Output the (x, y) coordinate of the center of the cell containing the given text.  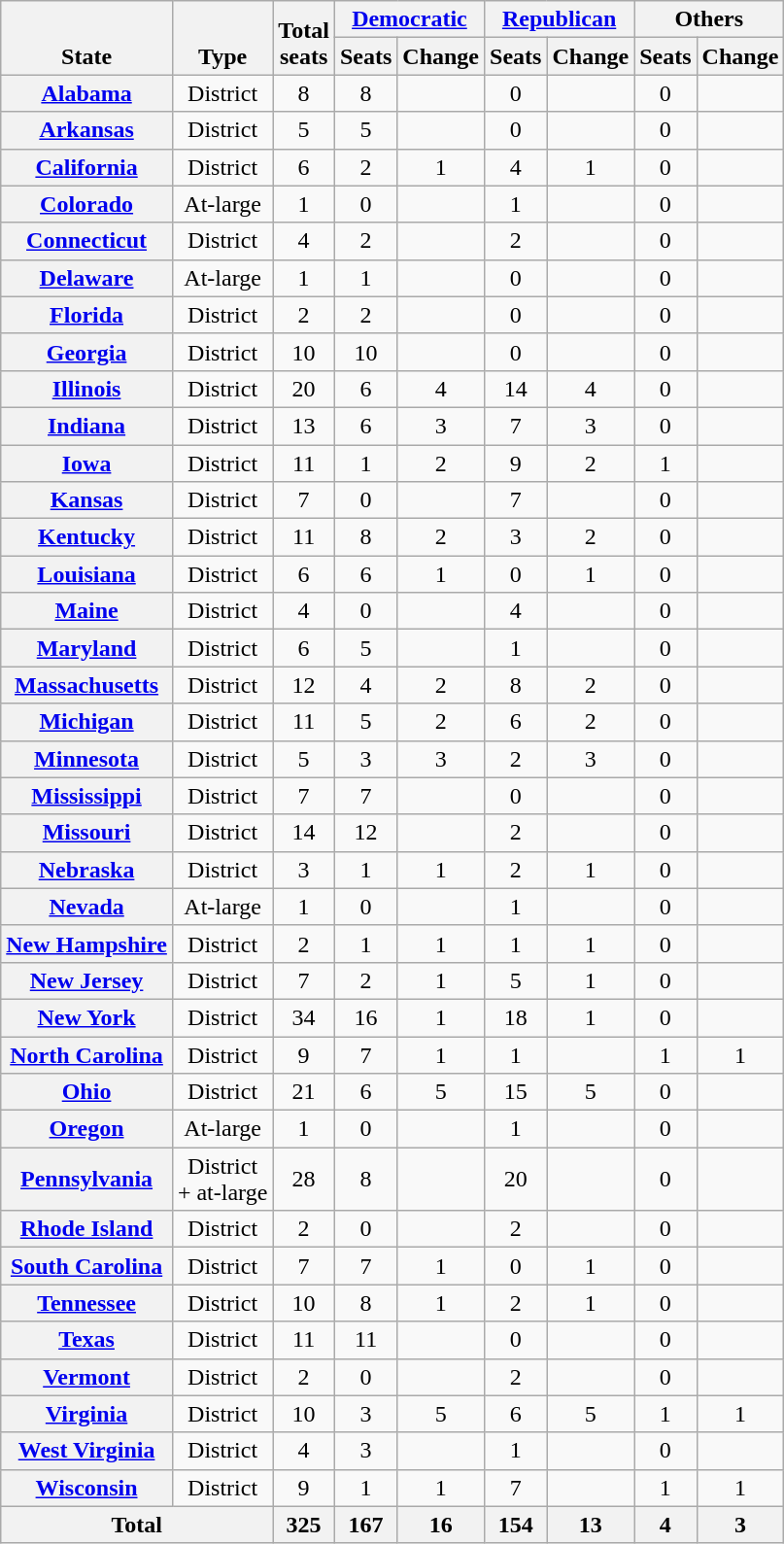
Florida (87, 315)
Illinois (87, 389)
Wisconsin (87, 1488)
Kansas (87, 500)
Alabama (87, 93)
Delaware (87, 278)
Nevada (87, 907)
Kentucky (87, 537)
Tennessee (87, 1303)
Arkansas (87, 130)
15 (516, 1092)
Vermont (87, 1377)
167 (365, 1525)
Massachusetts (87, 685)
Type (222, 38)
New Jersey (87, 980)
West Virginia (87, 1451)
21 (304, 1092)
State (87, 38)
Totalseats (304, 38)
Rhode Island (87, 1229)
North Carolina (87, 1054)
18 (516, 1017)
Minnesota (87, 759)
Georgia (87, 352)
Connecticut (87, 241)
New York (87, 1017)
28 (304, 1180)
Pennsylvania (87, 1180)
Nebraska (87, 870)
Total (137, 1525)
Michigan (87, 722)
Mississippi (87, 796)
34 (304, 1017)
Colorado (87, 204)
Maryland (87, 648)
Missouri (87, 833)
Democratic (409, 19)
Others (709, 19)
California (87, 167)
Republican (560, 19)
154 (516, 1525)
Maine (87, 611)
South Carolina (87, 1266)
District+ at-large (222, 1180)
Iowa (87, 463)
Oregon (87, 1129)
325 (304, 1525)
Indiana (87, 426)
Ohio (87, 1092)
Louisiana (87, 574)
New Hampshire (87, 944)
Texas (87, 1340)
Virginia (87, 1414)
